Extract the (x, y) coordinate from the center of the cell holding the provided text.  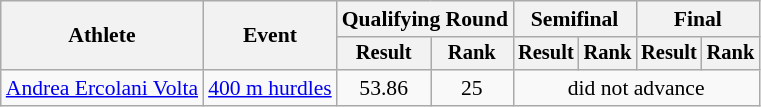
Andrea Ercolani Volta (102, 88)
Event (270, 36)
25 (472, 88)
Semifinal (574, 19)
53.86 (384, 88)
Final (698, 19)
did not advance (636, 88)
Qualifying Round (425, 19)
Athlete (102, 36)
400 m hurdles (270, 88)
